Search for the cell housing the specified text and yield its [x, y] center coordinate. 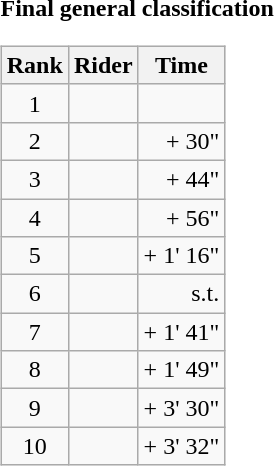
+ 56" [182, 217]
3 [34, 179]
+ 3' 32" [182, 446]
+ 3' 30" [182, 408]
9 [34, 408]
8 [34, 370]
1 [34, 103]
2 [34, 141]
Rider [103, 65]
+ 1' 16" [182, 256]
4 [34, 217]
s.t. [182, 294]
Rank [34, 65]
+ 30" [182, 141]
+ 44" [182, 179]
5 [34, 256]
7 [34, 332]
6 [34, 294]
Time [182, 65]
10 [34, 446]
+ 1' 41" [182, 332]
+ 1' 49" [182, 370]
